Detect which cell encompasses the target text, then output its (X, Y) center coordinate. 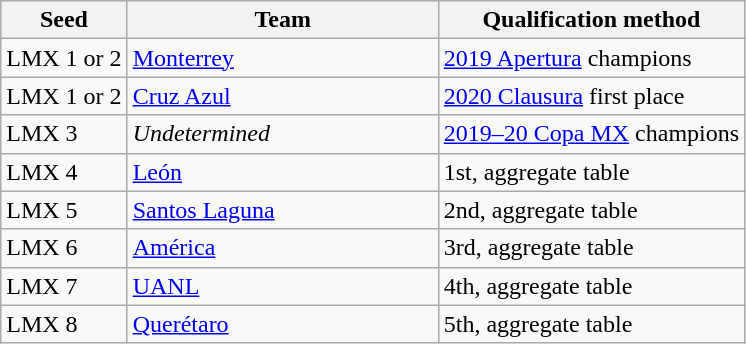
Cruz Azul (282, 96)
2020 Clausura first place (591, 96)
4th, aggregate table (591, 286)
Monterrey (282, 58)
2nd, aggregate table (591, 210)
Santos Laguna (282, 210)
LMX 4 (64, 172)
LMX 8 (64, 324)
LMX 5 (64, 210)
Seed (64, 20)
Qualification method (591, 20)
LMX 7 (64, 286)
5th, aggregate table (591, 324)
LMX 6 (64, 248)
Querétaro (282, 324)
León (282, 172)
UANL (282, 286)
Undetermined (282, 134)
2019–20 Copa MX champions (591, 134)
América (282, 248)
Team (282, 20)
3rd, aggregate table (591, 248)
2019 Apertura champions (591, 58)
LMX 3 (64, 134)
1st, aggregate table (591, 172)
